For the text-containing cell, return its midpoint in [x, y] coordinate format. 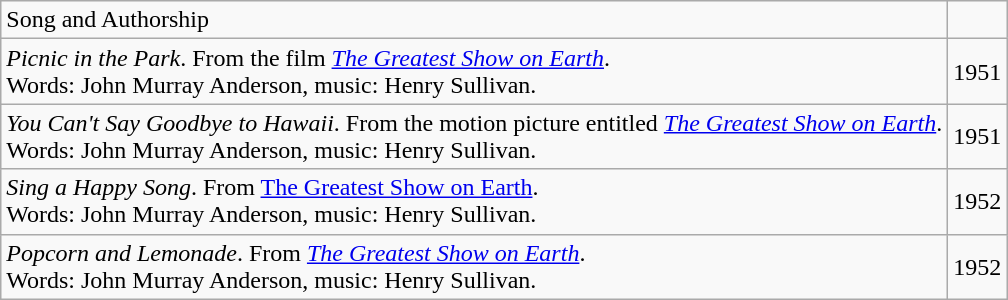
You Can't Say Goodbye to Hawaii. From the motion picture entitled The Greatest Show on Earth.Words: John Murray Anderson, music: Henry Sullivan. [474, 136]
Sing a Happy Song. From The Greatest Show on Earth.Words: John Murray Anderson, music: Henry Sullivan. [474, 202]
Song and Authorship [474, 20]
Picnic in the Park. From the film The Greatest Show on Earth.Words: John Murray Anderson, music: Henry Sullivan. [474, 72]
Popcorn and Lemonade. From The Greatest Show on Earth.Words: John Murray Anderson, music: Henry Sullivan. [474, 266]
